Extract the [X, Y] coordinate from the center of the cell holding the provided text.  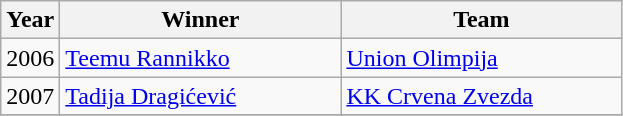
Team [482, 20]
2007 [30, 96]
Tadija Dragićević [200, 96]
Union Olimpija [482, 58]
Winner [200, 20]
Year [30, 20]
KK Crvena Zvezda [482, 96]
Teemu Rannikko [200, 58]
2006 [30, 58]
